Determine the [x, y] coordinate at the center of the cell enclosing the given text.  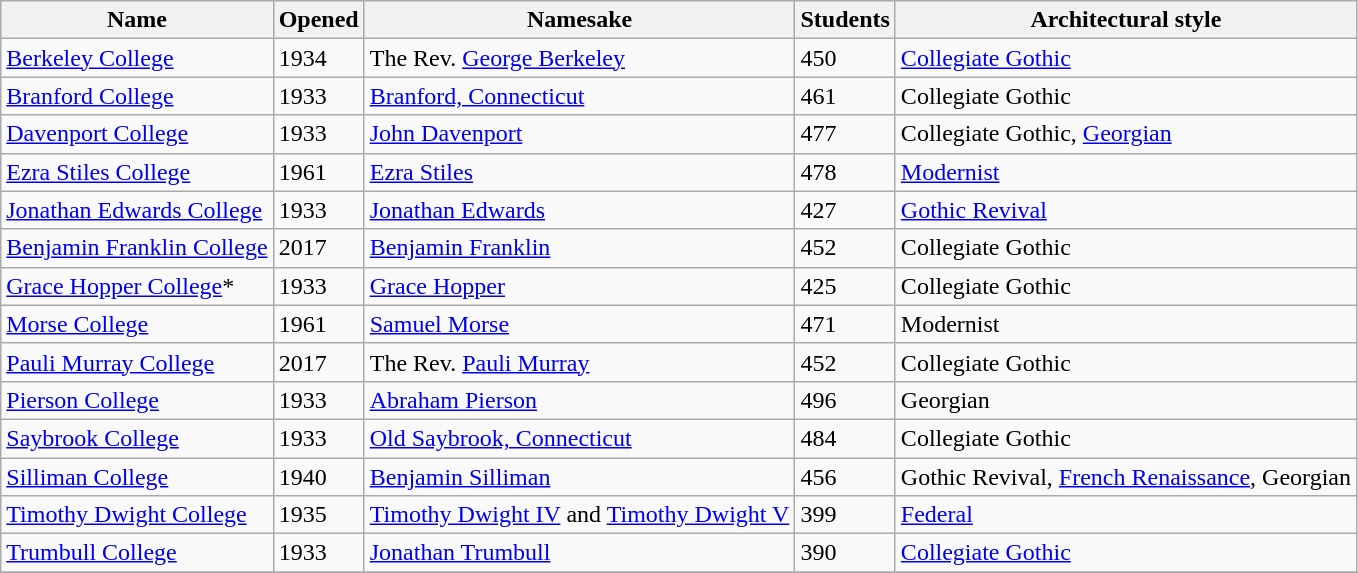
450 [845, 58]
Benjamin Franklin College [137, 248]
Trumbull College [137, 553]
Pierson College [137, 400]
Name [137, 20]
Branford, Connecticut [580, 96]
477 [845, 134]
484 [845, 438]
Collegiate Gothic, Georgian [1126, 134]
Georgian [1126, 400]
1935 [318, 515]
496 [845, 400]
Silliman College [137, 477]
Namesake [580, 20]
Gothic Revival, French Renaissance, Georgian [1126, 477]
Jonathan Trumbull [580, 553]
Abraham Pierson [580, 400]
Grace Hopper [580, 286]
Opened [318, 20]
425 [845, 286]
Pauli Murray College [137, 362]
Branford College [137, 96]
Grace Hopper College* [137, 286]
Jonathan Edwards [580, 210]
Benjamin Franklin [580, 248]
John Davenport [580, 134]
1934 [318, 58]
1940 [318, 477]
Benjamin Silliman [580, 477]
461 [845, 96]
390 [845, 553]
Architectural style [1126, 20]
Old Saybrook, Connecticut [580, 438]
Timothy Dwight College [137, 515]
Berkeley College [137, 58]
Jonathan Edwards College [137, 210]
456 [845, 477]
427 [845, 210]
Ezra Stiles [580, 172]
471 [845, 324]
Ezra Stiles College [137, 172]
Morse College [137, 324]
Davenport College [137, 134]
Samuel Morse [580, 324]
Gothic Revival [1126, 210]
The Rev. Pauli Murray [580, 362]
Students [845, 20]
Federal [1126, 515]
Timothy Dwight IV and Timothy Dwight V [580, 515]
399 [845, 515]
The Rev. George Berkeley [580, 58]
478 [845, 172]
Saybrook College [137, 438]
